From the cell containing the given text, extract its center point as (X, Y) coordinate. 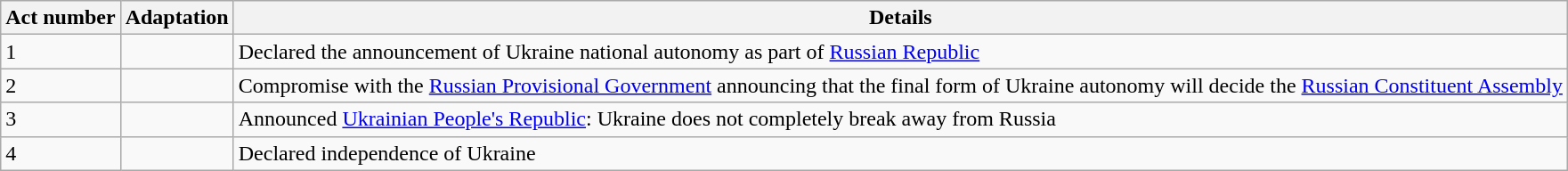
4 (61, 153)
1 (61, 52)
Compromise with the Russian Provisional Government announcing that the final form of Ukraine autonomy will decide the Russian Constituent Assembly (900, 85)
Declared the announcement of Ukraine national autonomy as part of Russian Republic (900, 52)
Details (900, 18)
Declared independence of Ukraine (900, 153)
Announced Ukrainian People's Republic: Ukraine does not completely break away from Russia (900, 119)
Act number (61, 18)
Adaptation (176, 18)
3 (61, 119)
2 (61, 85)
